Output the [X, Y] coordinate of the center of the cell containing the given text.  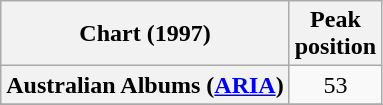
Australian Albums (ARIA) [145, 85]
Peakposition [335, 34]
Chart (1997) [145, 34]
53 [335, 85]
